Capture the cell that displays the provided text and extract its [X, Y] central coordinate. 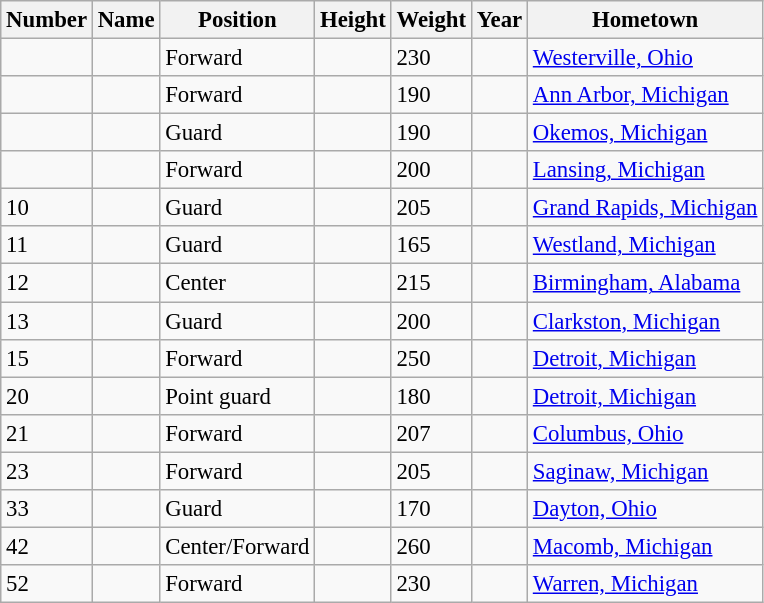
42 [47, 546]
Macomb, Michigan [646, 546]
Saginaw, Michigan [646, 471]
Height [353, 20]
13 [47, 321]
170 [431, 509]
Center/Forward [238, 546]
250 [431, 358]
Dayton, Ohio [646, 509]
15 [47, 358]
260 [431, 546]
12 [47, 283]
Hometown [646, 20]
215 [431, 283]
Grand Rapids, Michigan [646, 208]
Weight [431, 20]
Clarkston, Michigan [646, 321]
Number [47, 20]
Birmingham, Alabama [646, 283]
20 [47, 396]
Westerville, Ohio [646, 58]
10 [47, 208]
Okemos, Michigan [646, 133]
23 [47, 471]
21 [47, 433]
Year [499, 20]
Ann Arbor, Michigan [646, 95]
165 [431, 245]
180 [431, 396]
207 [431, 433]
Center [238, 283]
Lansing, Michigan [646, 170]
Point guard [238, 396]
33 [47, 509]
Westland, Michigan [646, 245]
Position [238, 20]
Columbus, Ohio [646, 433]
Warren, Michigan [646, 584]
52 [47, 584]
11 [47, 245]
Name [126, 20]
